Determine the (x, y) coordinate at the center of the cell enclosing the given text.  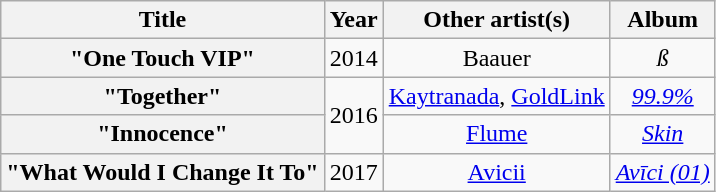
"Together" (162, 96)
Avicii (496, 172)
ß (662, 58)
Other artist(s) (496, 20)
Baauer (496, 58)
Skin (662, 134)
Year (354, 20)
"What Would I Change It To" (162, 172)
2014 (354, 58)
Flume (496, 134)
Title (162, 20)
Avīci (01) (662, 172)
2016 (354, 115)
"One Touch VIP" (162, 58)
2017 (354, 172)
Kaytranada, GoldLink (496, 96)
99.9% (662, 96)
"Innocence" (162, 134)
Album (662, 20)
